Return the (X, Y) coordinate for the center point of the cell that contains the specified text.  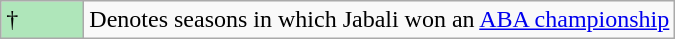
Denotes seasons in which Jabali won an ABA championship (380, 20)
† (42, 20)
